Pinpoint the cell where the given text exists, returning its (x, y) midpoint coordinate. 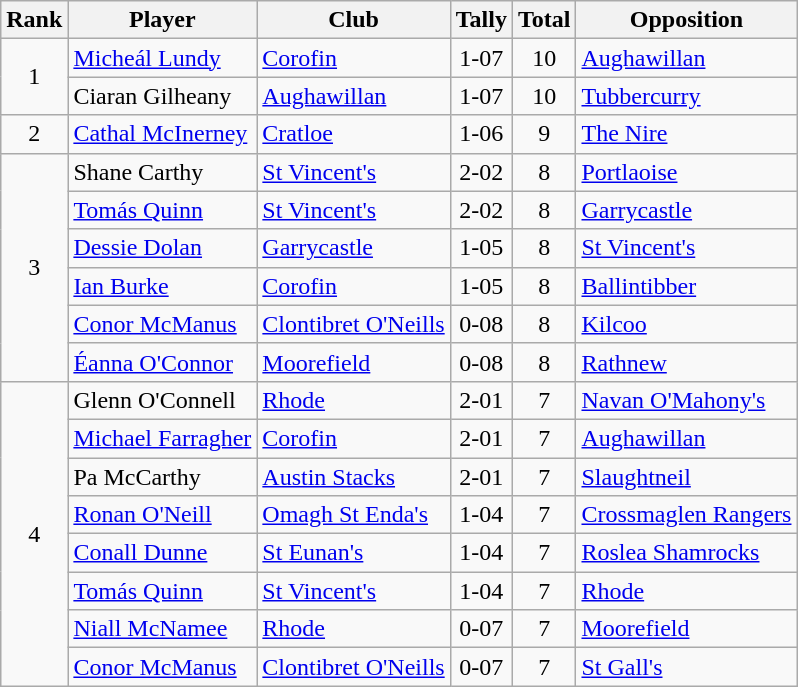
Slaughtneil (686, 477)
2 (34, 134)
The Nire (686, 134)
Cathal McInerney (162, 134)
Omagh St Enda's (354, 515)
Total (544, 20)
Ian Burke (162, 286)
Conall Dunne (162, 553)
Michael Farragher (162, 438)
Dessie Dolan (162, 248)
Player (162, 20)
Club (354, 20)
3 (34, 267)
Niall McNamee (162, 629)
Glenn O'Connell (162, 400)
Ciaran Gilheany (162, 96)
Opposition (686, 20)
1-06 (481, 134)
4 (34, 533)
Navan O'Mahony's (686, 400)
Cratloe (354, 134)
Éanna O'Connor (162, 362)
Kilcoo (686, 324)
1 (34, 77)
St Gall's (686, 667)
Ronan O'Neill (162, 515)
Crossmaglen Rangers (686, 515)
Micheál Lundy (162, 58)
Tally (481, 20)
Austin Stacks (354, 477)
9 (544, 134)
Tubbercurry (686, 96)
Portlaoise (686, 172)
Ballintibber (686, 286)
Shane Carthy (162, 172)
Rathnew (686, 362)
Roslea Shamrocks (686, 553)
Rank (34, 20)
St Eunan's (354, 553)
Pa McCarthy (162, 477)
